Identify which cell holds the provided text, then report its (x, y) central coordinate. 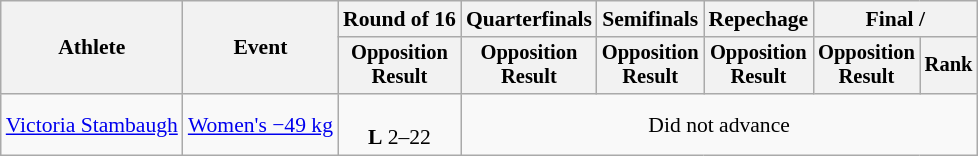
Repechage (759, 19)
L 2–22 (400, 124)
Final / (895, 19)
Semifinals (650, 19)
Rank (949, 66)
Athlete (92, 48)
Event (260, 48)
Victoria Stambaugh (92, 124)
Women's −49 kg (260, 124)
Quarterfinals (529, 19)
Round of 16 (400, 19)
Did not advance (719, 124)
